Return the [X, Y] coordinate for the center point of the cell that contains the specified text.  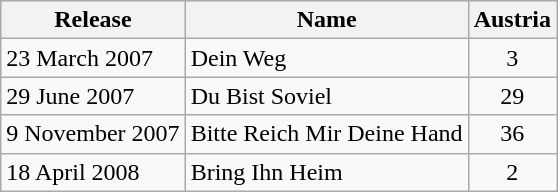
36 [512, 134]
Bring Ihn Heim [326, 172]
Dein Weg [326, 58]
Austria [512, 20]
9 November 2007 [93, 134]
2 [512, 172]
18 April 2008 [93, 172]
3 [512, 58]
23 March 2007 [93, 58]
Release [93, 20]
Bitte Reich Mir Deine Hand [326, 134]
Name [326, 20]
Du Bist Soviel [326, 96]
29 [512, 96]
29 June 2007 [93, 96]
